Output the (X, Y) coordinate of the center of the cell containing the given text.  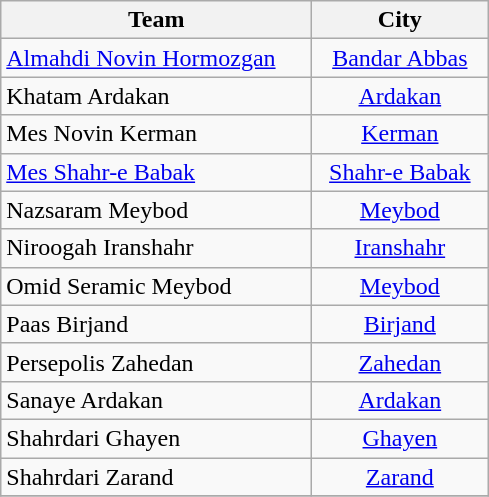
Shahrdari Ghayen (156, 438)
Paas Birjand (156, 324)
Birjand (400, 324)
Zarand (400, 477)
Sanaye Ardakan (156, 400)
Khatam Ardakan (156, 96)
Shahrdari Zarand (156, 477)
Mes Novin Kerman (156, 134)
Omid Seramic Meybod (156, 286)
City (400, 20)
Almahdi Novin Hormozgan (156, 58)
Zahedan (400, 362)
Ghayen (400, 438)
Nazsaram Meybod (156, 210)
Mes Shahr-e Babak (156, 172)
Bandar Abbas (400, 58)
Shahr-e Babak (400, 172)
Niroogah Iranshahr (156, 248)
Persepolis Zahedan (156, 362)
Kerman (400, 134)
Team (156, 20)
Iranshahr (400, 248)
